Return the [x, y] coordinate for the center point of the cell that contains the specified text.  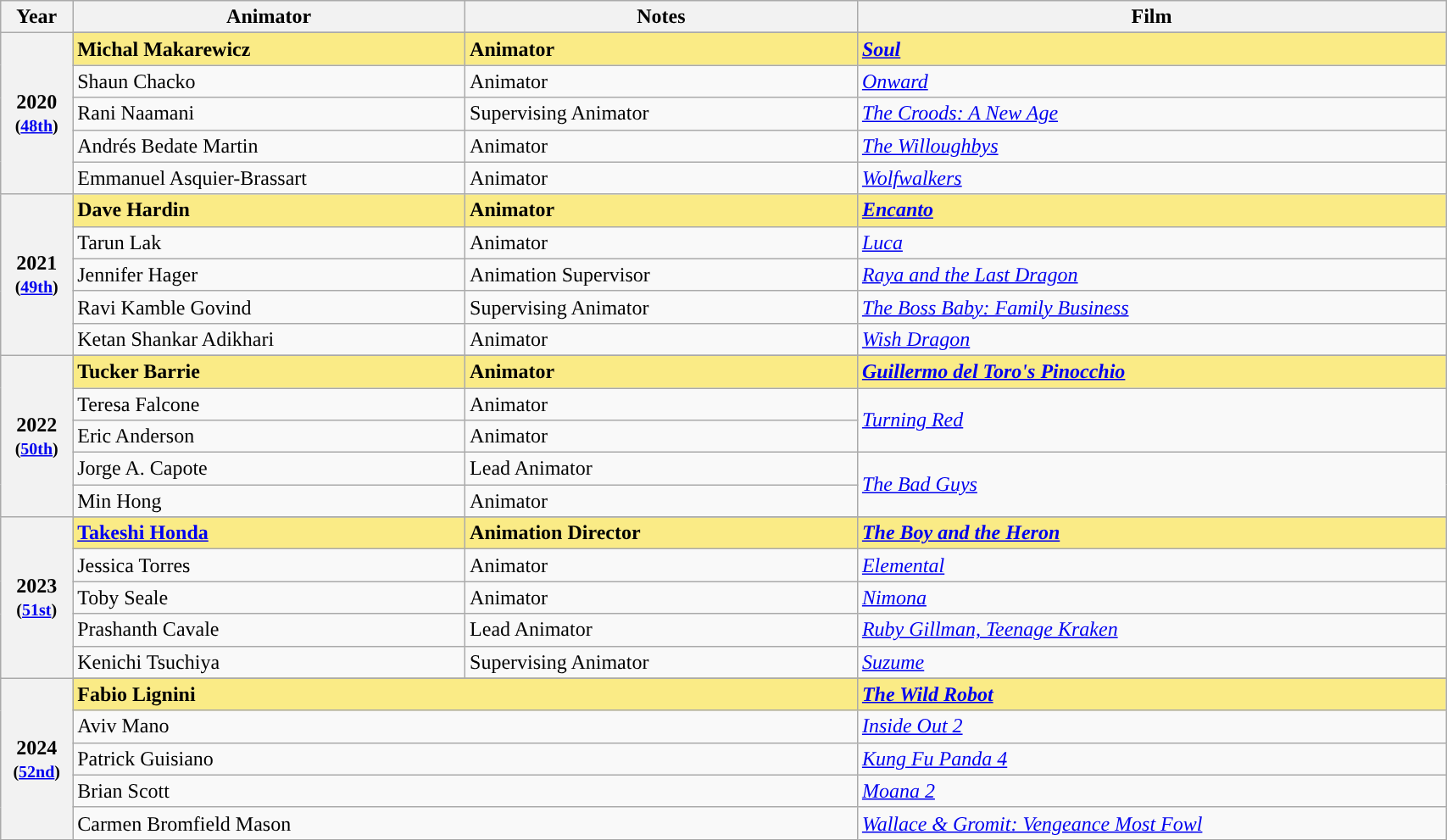
The Wild Robot [1151, 694]
Encanto [1151, 210]
Jorge A. Capote [270, 469]
Turning Red [1151, 420]
Notes [661, 17]
Wolfwalkers [1151, 178]
Kung Fu Panda 4 [1151, 759]
Ravi Kamble Govind [270, 307]
Dave Hardin [270, 210]
Ruby Gillman, Teenage Kraken [1151, 630]
Kenichi Tsuchiya [270, 662]
Fabio Lignini [465, 694]
The Boss Baby: Family Business [1151, 307]
Tarun Lak [270, 242]
The Boy and the Heron [1151, 533]
Ketan Shankar Adikhari [270, 339]
Animation Director [661, 533]
The Willoughbys [1151, 146]
Carmen Bromfield Mason [465, 823]
Jennifer Hager [270, 275]
Patrick Guisiano [465, 759]
2021 (49th) [37, 275]
Takeshi Honda [270, 533]
2024 (52nd) [37, 759]
Wallace & Gromit: Vengeance Most Fowl [1151, 823]
Eric Anderson [270, 437]
Raya and the Last Dragon [1151, 275]
2020 (48th) [37, 114]
Onward [1151, 81]
Tucker Barrie [270, 371]
Moana 2 [1151, 791]
Andrés Bedate Martin [270, 146]
Aviv Mano [465, 726]
Rani Naamani [270, 114]
Wish Dragon [1151, 339]
Toby Seale [270, 598]
Luca [1151, 242]
Min Hong [270, 501]
Elemental [1151, 565]
Animation Supervisor [661, 275]
Year [37, 17]
2022 (50th) [37, 436]
Teresa Falcone [270, 404]
Inside Out 2 [1151, 726]
Emmanuel Asquier-Brassart [270, 178]
Shaun Chacko [270, 81]
Michal Makarewicz [270, 49]
Brian Scott [465, 791]
Nimona [1151, 598]
2023 (51st) [37, 598]
Soul [1151, 49]
Film [1151, 17]
Suzume [1151, 662]
Prashanth Cavale [270, 630]
Guillermo del Toro's Pinocchio [1151, 371]
The Croods: A New Age [1151, 114]
Jessica Torres [270, 565]
The Bad Guys [1151, 485]
